Locate the cell with the specified text and output its [X, Y] center coordinate. 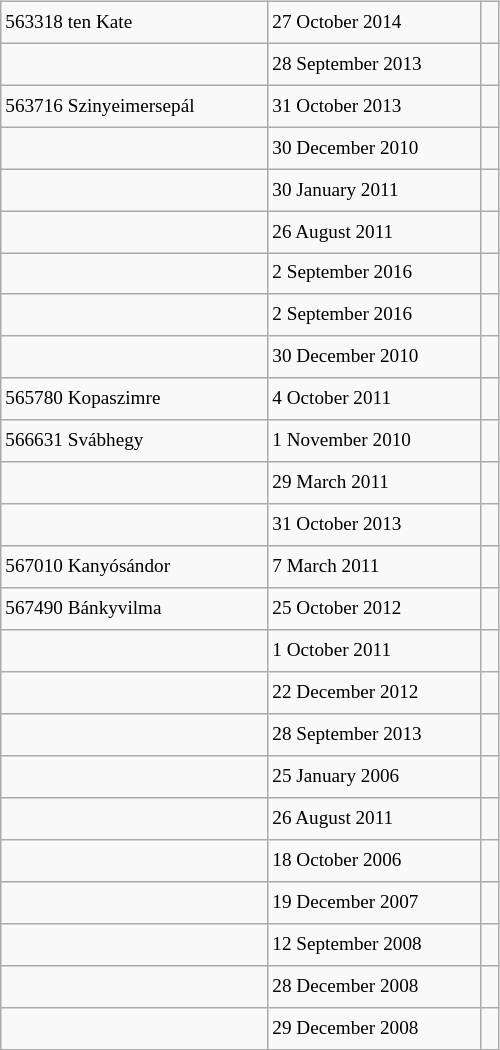
18 October 2006 [374, 861]
30 January 2011 [374, 190]
27 October 2014 [374, 22]
29 December 2008 [374, 1028]
25 October 2012 [374, 609]
1 November 2010 [374, 441]
567490 Bánkyvilma [134, 609]
567010 Kanyósándor [134, 567]
565780 Kopaszimre [134, 399]
7 March 2011 [374, 567]
28 December 2008 [374, 986]
29 March 2011 [374, 483]
22 December 2012 [374, 693]
566631 Svábhegy [134, 441]
563716 Szinyeimersepál [134, 106]
19 December 2007 [374, 902]
1 October 2011 [374, 651]
563318 ten Kate [134, 22]
25 January 2006 [374, 777]
12 September 2008 [374, 944]
4 October 2011 [374, 399]
